Output the (X, Y) coordinate of the center of the cell containing the given text.  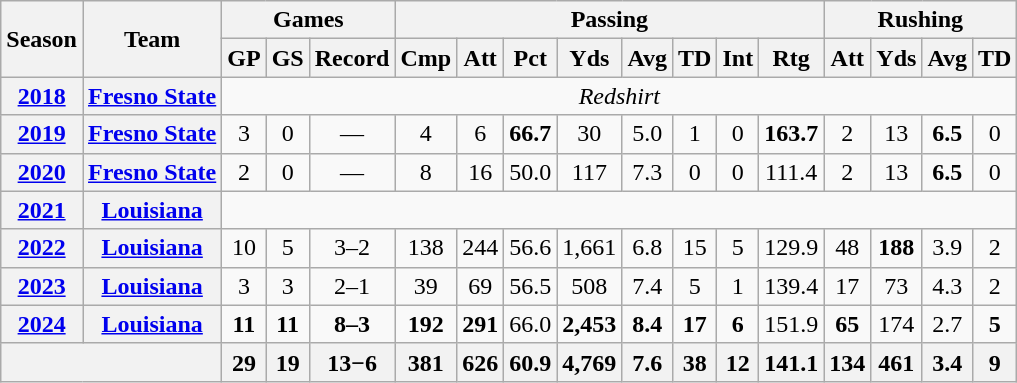
Passing (610, 20)
9 (994, 362)
626 (480, 362)
3.4 (948, 362)
139.4 (792, 286)
2019 (42, 134)
19 (288, 362)
38 (694, 362)
381 (426, 362)
2.7 (948, 324)
4 (426, 134)
134 (848, 362)
GP (244, 58)
5.0 (648, 134)
8–3 (352, 324)
3–2 (352, 248)
39 (426, 286)
Season (42, 39)
10 (244, 248)
69 (480, 286)
4.3 (948, 286)
188 (896, 248)
129.9 (792, 248)
461 (896, 362)
508 (590, 286)
66.7 (530, 134)
Redshirt (620, 96)
8.4 (648, 324)
2020 (42, 172)
7.3 (648, 172)
66.0 (530, 324)
Rushing (920, 20)
13−6 (352, 362)
141.1 (792, 362)
2022 (42, 248)
117 (590, 172)
Rtg (792, 58)
2,453 (590, 324)
60.9 (530, 362)
48 (848, 248)
16 (480, 172)
6.8 (648, 248)
50.0 (530, 172)
56.5 (530, 286)
Pct (530, 58)
2018 (42, 96)
29 (244, 362)
2023 (42, 286)
7.6 (648, 362)
Int (738, 58)
Record (352, 58)
65 (848, 324)
163.7 (792, 134)
12 (738, 362)
GS (288, 58)
4,769 (590, 362)
Games (308, 20)
138 (426, 248)
2024 (42, 324)
2021 (42, 210)
Cmp (426, 58)
1,661 (590, 248)
56.6 (530, 248)
2–1 (352, 286)
111.4 (792, 172)
8 (426, 172)
30 (590, 134)
291 (480, 324)
151.9 (792, 324)
73 (896, 286)
15 (694, 248)
192 (426, 324)
3.9 (948, 248)
7.4 (648, 286)
174 (896, 324)
Team (152, 39)
244 (480, 248)
